Extract the [X, Y] coordinate from the center of the cell holding the provided text.  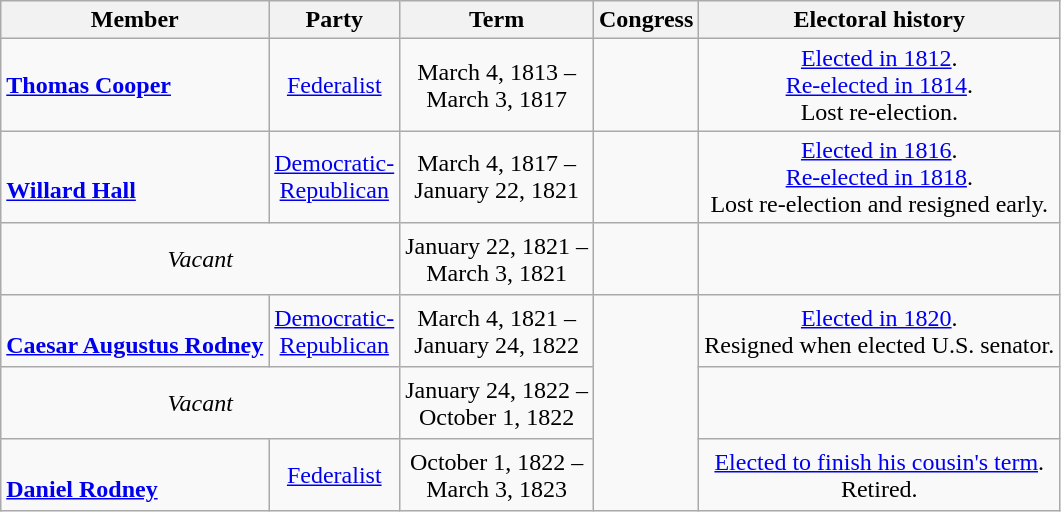
Elected in 1812.Re-elected in 1814.Lost re-election. [880, 85]
January 22, 1821 –March 3, 1821 [497, 259]
Elected to finish his cousin's term.Retired. [880, 475]
March 4, 1813 –March 3, 1817 [497, 85]
Electoral history [880, 20]
Willard Hall [135, 177]
Elected in 1816.Re-elected in 1818.Lost re-election and resigned early. [880, 177]
Term [497, 20]
October 1, 1822 –March 3, 1823 [497, 475]
Caesar Augustus Rodney [135, 331]
March 4, 1821 –January 24, 1822 [497, 331]
Party [334, 20]
Daniel Rodney [135, 475]
Member [135, 20]
Elected in 1820.Resigned when elected U.S. senator. [880, 331]
January 24, 1822 –October 1, 1822 [497, 403]
Thomas Cooper [135, 85]
Congress [646, 20]
March 4, 1817 –January 22, 1821 [497, 177]
